Output the (x, y) coordinate of the center of the cell containing the given text.  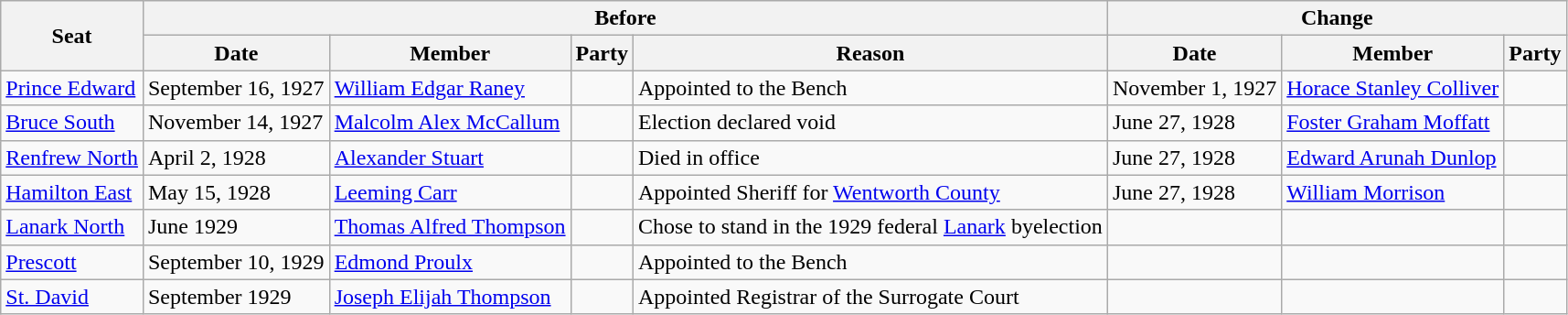
Horace Stanley Colliver (1393, 88)
September 16, 1927 (236, 88)
Joseph Elijah Thompson (450, 297)
Appointed Registrar of the Surrogate Court (870, 297)
November 14, 1927 (236, 123)
Leeming Carr (450, 192)
Renfrew North (72, 157)
Prescott (72, 262)
November 1, 1927 (1194, 88)
Change (1337, 18)
May 15, 1928 (236, 192)
Foster Graham Moffatt (1393, 123)
Edward Arunah Dunlop (1393, 157)
Chose to stand in the 1929 federal Lanark byelection (870, 227)
Edmond Proulx (450, 262)
Alexander Stuart (450, 157)
Reason (870, 53)
Lanark North (72, 227)
Hamilton East (72, 192)
Before (625, 18)
Bruce South (72, 123)
September 1929 (236, 297)
Prince Edward (72, 88)
Appointed Sheriff for Wentworth County (870, 192)
William Morrison (1393, 192)
April 2, 1928 (236, 157)
September 10, 1929 (236, 262)
St. David (72, 297)
Election declared void (870, 123)
Thomas Alfred Thompson (450, 227)
June 1929 (236, 227)
Seat (72, 36)
Malcolm Alex McCallum (450, 123)
Died in office (870, 157)
William Edgar Raney (450, 88)
